Capture the cell that displays the provided text and extract its [x, y] central coordinate. 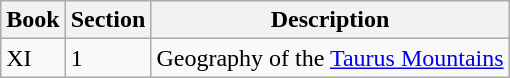
Section [108, 20]
1 [108, 58]
XI [33, 58]
Description [330, 20]
Book [33, 20]
Geography of the Taurus Mountains [330, 58]
